Output the [X, Y] coordinate of the center of the cell containing the given text.  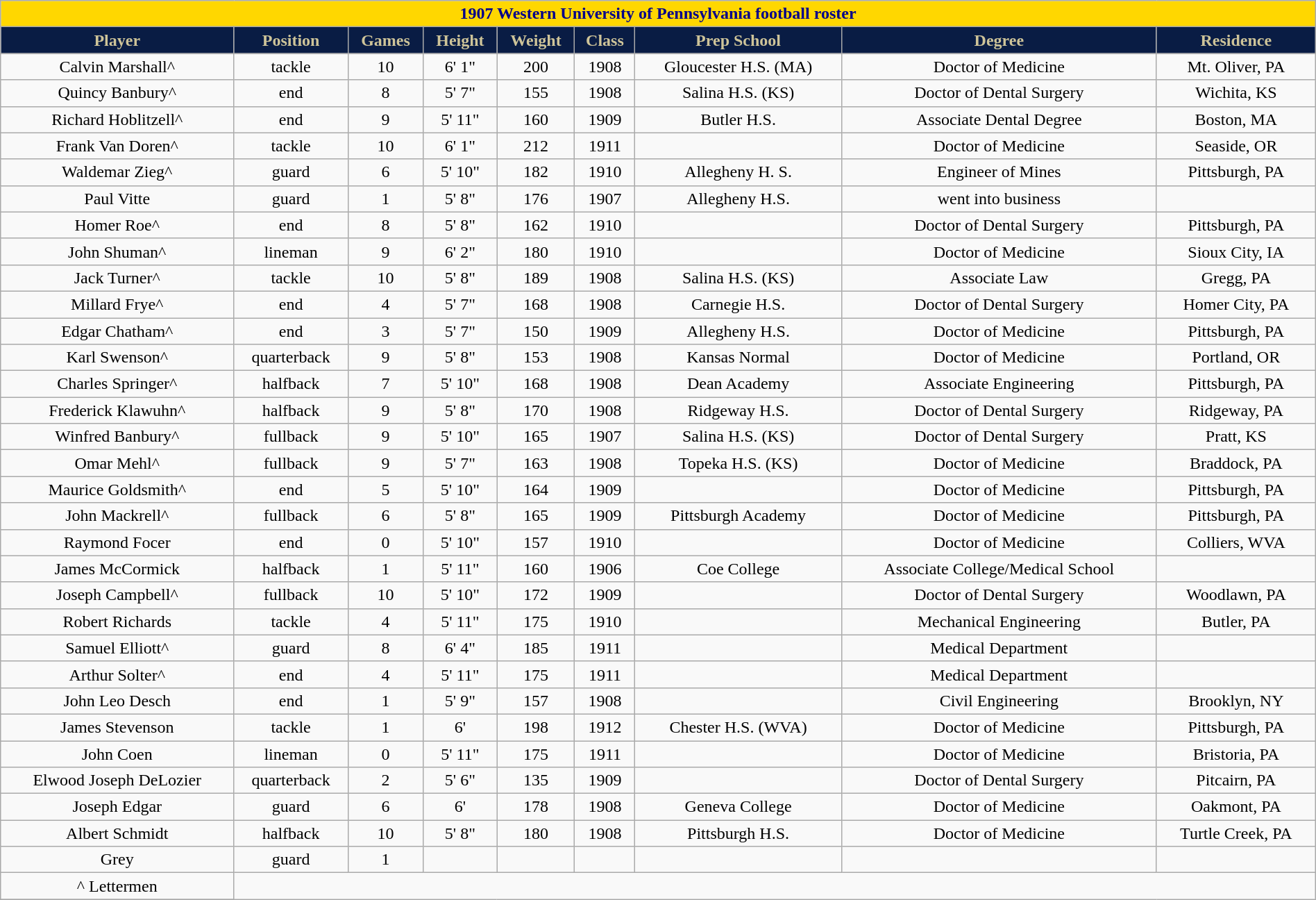
200 [536, 67]
Associate Law [999, 278]
Paul Vitte [117, 199]
Sioux City, IA [1235, 251]
Height [460, 40]
170 [536, 410]
Homer City, PA [1235, 304]
Joseph Edgar [117, 807]
Boston, MA [1235, 119]
Chester H.S. (WVA) [739, 727]
Richard Hoblitzell^ [117, 119]
Frank Van Doren^ [117, 146]
^ Lettermen [117, 886]
Frederick Klawuhn^ [117, 410]
185 [536, 648]
Colliers, WVA [1235, 542]
164 [536, 490]
7 [385, 384]
Seaside, OR [1235, 146]
182 [536, 172]
James Stevenson [117, 727]
Player [117, 40]
Ridgeway, PA [1235, 410]
Gregg, PA [1235, 278]
189 [536, 278]
John Shuman^ [117, 251]
155 [536, 93]
198 [536, 727]
Quincy Banbury^ [117, 93]
176 [536, 199]
Gloucester H.S. (MA) [739, 67]
Braddock, PA [1235, 463]
3 [385, 331]
6' 4" [460, 648]
Geneva College [739, 807]
Millard Frye^ [117, 304]
Position [292, 40]
Edgar Chatham^ [117, 331]
Robert Richards [117, 622]
Joseph Campbell^ [117, 595]
135 [536, 781]
172 [536, 595]
Elwood Joseph DeLozier [117, 781]
1906 [605, 569]
Woodlawn, PA [1235, 595]
Kansas Normal [739, 358]
Residence [1235, 40]
Dean Academy [739, 384]
Omar Mehl^ [117, 463]
Albert Schmidt [117, 833]
Carnegie H.S. [739, 304]
163 [536, 463]
6' 2" [460, 251]
Butler H.S. [739, 119]
Brooklyn, NY [1235, 701]
150 [536, 331]
Homer Roe^ [117, 225]
Pittsburgh Academy [739, 516]
Coe College [739, 569]
Raymond Focer [117, 542]
Games [385, 40]
Mechanical Engineering [999, 622]
Calvin Marshall^ [117, 67]
1912 [605, 727]
Wichita, KS [1235, 93]
Oakmont, PA [1235, 807]
Arthur Solter^ [117, 674]
John Leo Desch [117, 701]
212 [536, 146]
Jack Turner^ [117, 278]
Winfred Banbury^ [117, 437]
Butler, PA [1235, 622]
Civil Engineering [999, 701]
1907 Western University of Pennsylvania football roster [658, 14]
Grey [117, 860]
Associate Dental Degree [999, 119]
Maurice Goldsmith^ [117, 490]
178 [536, 807]
Portland, OR [1235, 358]
Associate College/Medical School [999, 569]
Pittsburgh H.S. [739, 833]
Associate Engineering [999, 384]
5' 9" [460, 701]
Degree [999, 40]
5 [385, 490]
James McCormick [117, 569]
2 [385, 781]
Waldemar Zieg^ [117, 172]
5' 6" [460, 781]
162 [536, 225]
John Mackrell^ [117, 516]
John Coen [117, 753]
Turtle Creek, PA [1235, 833]
Ridgeway H.S. [739, 410]
Weight [536, 40]
Prep School [739, 40]
Pitcairn, PA [1235, 781]
Bristoria, PA [1235, 753]
Pratt, KS [1235, 437]
153 [536, 358]
Class [605, 40]
went into business [999, 199]
Karl Swenson^ [117, 358]
Engineer of Mines [999, 172]
Samuel Elliott^ [117, 648]
Charles Springer^ [117, 384]
Mt. Oliver, PA [1235, 67]
Topeka H.S. (KS) [739, 463]
Allegheny H. S. [739, 172]
